Search for the cell housing the specified text and yield its (x, y) center coordinate. 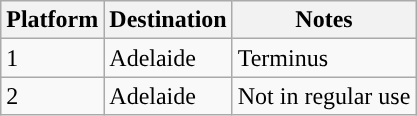
Not in regular use (324, 96)
Notes (324, 20)
2 (52, 96)
Platform (52, 20)
1 (52, 58)
Destination (168, 20)
Terminus (324, 58)
